Capture the cell that displays the provided text and extract its (x, y) central coordinate. 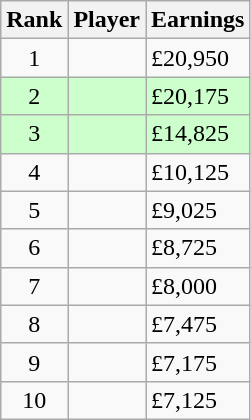
£20,175 (198, 96)
8 (34, 324)
Rank (34, 20)
6 (34, 248)
£7,175 (198, 362)
Player (107, 20)
£9,025 (198, 210)
Earnings (198, 20)
2 (34, 96)
£14,825 (198, 134)
7 (34, 286)
£10,125 (198, 172)
5 (34, 210)
£7,125 (198, 400)
£8,000 (198, 286)
3 (34, 134)
1 (34, 58)
9 (34, 362)
£20,950 (198, 58)
£7,475 (198, 324)
10 (34, 400)
4 (34, 172)
£8,725 (198, 248)
